Scan for the cell matching the given text and deliver its (x, y) coordinate at center. 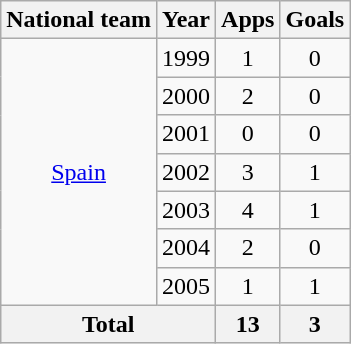
2003 (186, 210)
2004 (186, 248)
13 (248, 324)
Total (108, 324)
2001 (186, 134)
Year (186, 20)
4 (248, 210)
Spain (79, 172)
2000 (186, 96)
Apps (248, 20)
2005 (186, 286)
2002 (186, 172)
Goals (315, 20)
1999 (186, 58)
National team (79, 20)
